Extract the [x, y] coordinate from the center of the cell holding the provided text.  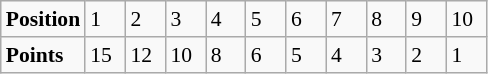
Position [43, 19]
7 [346, 19]
Points [43, 55]
9 [426, 19]
12 [145, 55]
15 [105, 55]
